Provide the [X, Y] coordinate of the cell's center where the given text is located.  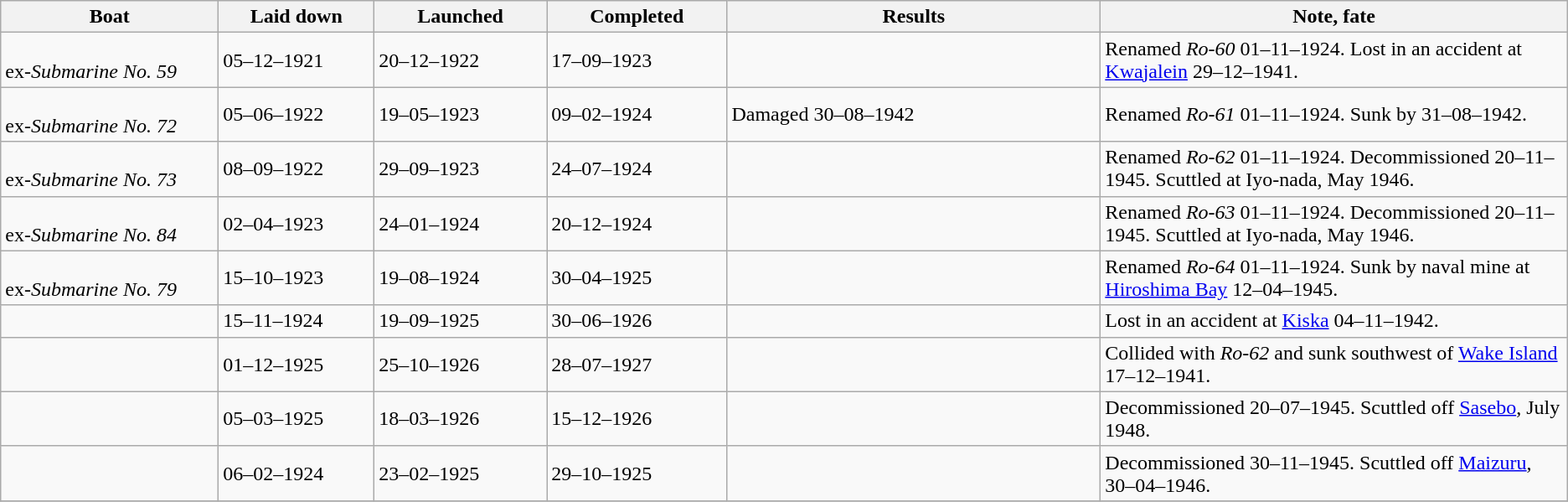
15–12–1926 [637, 419]
Boat [110, 17]
19–08–1924 [461, 278]
23–02–1925 [461, 473]
19–05–1923 [461, 114]
ex-Submarine No. 84 [110, 223]
Laid down [297, 17]
Completed [637, 17]
ex-Submarine No. 59 [110, 60]
28–07–1927 [637, 364]
29–10–1925 [637, 473]
08–09–1922 [297, 169]
Renamed Ro-63 01–11–1924. Decommissioned 20–11–1945. Scuttled at Iyo-nada, May 1946. [1333, 223]
24–07–1924 [637, 169]
Collided with Ro-62 and sunk southwest of Wake Island 17–12–1941. [1333, 364]
Results [914, 17]
Renamed Ro-62 01–11–1924. Decommissioned 20–11–1945. Scuttled at Iyo-nada, May 1946. [1333, 169]
Note, fate [1333, 17]
Renamed Ro-61 01–11–1924. Sunk by 31–08–1942. [1333, 114]
20–12–1924 [637, 223]
05–06–1922 [297, 114]
30–06–1926 [637, 321]
Decommissioned 20–07–1945. Scuttled off Sasebo, July 1948. [1333, 419]
ex-Submarine No. 72 [110, 114]
19–09–1925 [461, 321]
29–09–1923 [461, 169]
Lost in an accident at Kiska 04–11–1942. [1333, 321]
20–12–1922 [461, 60]
06–02–1924 [297, 473]
15–11–1924 [297, 321]
Damaged 30–08–1942 [914, 114]
18–03–1926 [461, 419]
05–12–1921 [297, 60]
05–03–1925 [297, 419]
Decommissioned 30–11–1945. Scuttled off Maizuru, 30–04–1946. [1333, 473]
25–10–1926 [461, 364]
ex-Submarine No. 73 [110, 169]
17–09–1923 [637, 60]
01–12–1925 [297, 364]
24–01–1924 [461, 223]
02–04–1923 [297, 223]
30–04–1925 [637, 278]
Renamed Ro-64 01–11–1924. Sunk by naval mine at Hiroshima Bay 12–04–1945. [1333, 278]
Launched [461, 17]
Renamed Ro-60 01–11–1924. Lost in an accident at Kwajalein 29–12–1941. [1333, 60]
09–02–1924 [637, 114]
ex-Submarine No. 79 [110, 278]
15–10–1923 [297, 278]
